Return (X, Y) of the center of cell containing provided text 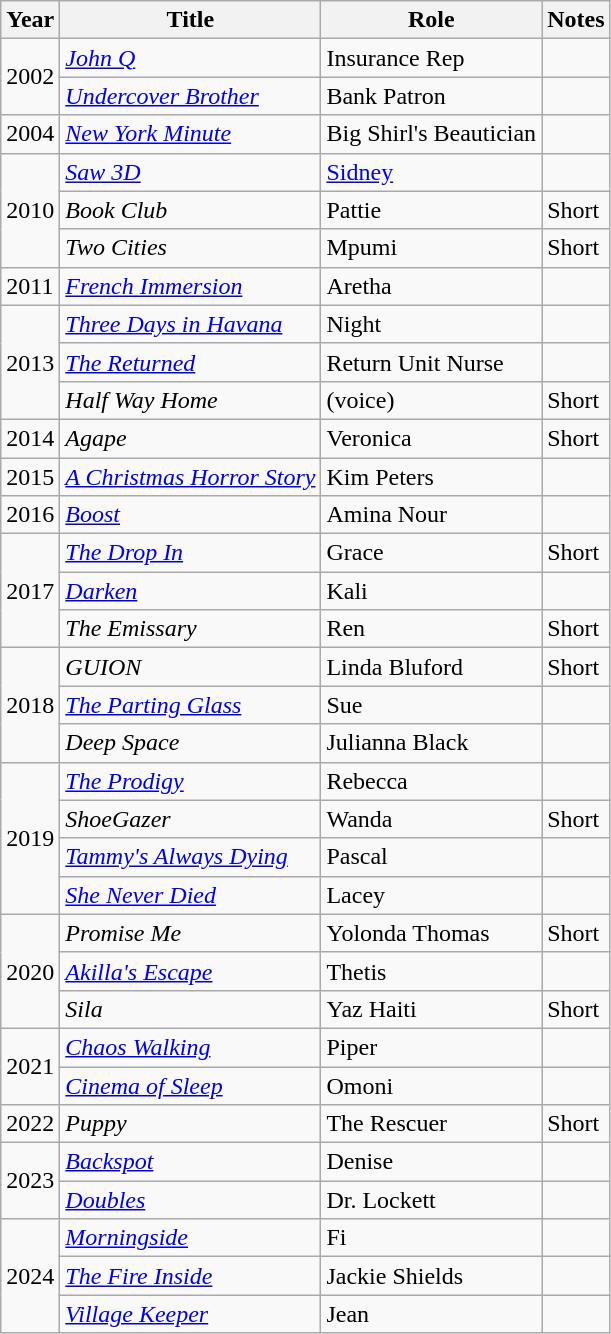
Rebecca (432, 781)
2013 (30, 362)
The Returned (190, 362)
Night (432, 324)
The Parting Glass (190, 705)
2024 (30, 1276)
Deep Space (190, 743)
Cinema of Sleep (190, 1085)
Return Unit Nurse (432, 362)
French Immersion (190, 286)
Pascal (432, 857)
2019 (30, 838)
John Q (190, 58)
The Drop In (190, 553)
Lacey (432, 895)
2020 (30, 971)
2002 (30, 77)
Insurance Rep (432, 58)
Omoni (432, 1085)
2011 (30, 286)
Big Shirl's Beautician (432, 134)
Veronica (432, 438)
2016 (30, 515)
Tammy's Always Dying (190, 857)
Promise Me (190, 933)
The Emissary (190, 629)
Sue (432, 705)
(voice) (432, 400)
Pattie (432, 210)
Aretha (432, 286)
Sidney (432, 172)
Linda Bluford (432, 667)
2023 (30, 1181)
She Never Died (190, 895)
Yolonda Thomas (432, 933)
Yaz Haiti (432, 1009)
Denise (432, 1162)
Dr. Lockett (432, 1200)
Kim Peters (432, 477)
Role (432, 20)
Notes (576, 20)
Two Cities (190, 248)
Piper (432, 1047)
2014 (30, 438)
2010 (30, 210)
2018 (30, 705)
The Fire Inside (190, 1276)
Fi (432, 1238)
2022 (30, 1124)
Jean (432, 1314)
Backspot (190, 1162)
Undercover Brother (190, 96)
Sila (190, 1009)
Three Days in Havana (190, 324)
Boost (190, 515)
Kali (432, 591)
Agape (190, 438)
Book Club (190, 210)
Darken (190, 591)
A Christmas Horror Story (190, 477)
ShoeGazer (190, 819)
The Prodigy (190, 781)
Doubles (190, 1200)
GUION (190, 667)
Ren (432, 629)
Village Keeper (190, 1314)
Grace (432, 553)
Chaos Walking (190, 1047)
Puppy (190, 1124)
2021 (30, 1066)
Half Way Home (190, 400)
Julianna Black (432, 743)
The Rescuer (432, 1124)
2017 (30, 591)
Akilla's Escape (190, 971)
Thetis (432, 971)
2015 (30, 477)
Bank Patron (432, 96)
Amina Nour (432, 515)
Morningside (190, 1238)
Mpumi (432, 248)
Year (30, 20)
Wanda (432, 819)
New York Minute (190, 134)
Title (190, 20)
2004 (30, 134)
Saw 3D (190, 172)
Jackie Shields (432, 1276)
